Find where the given text appears and provide that cell's center as [x, y] coordinate. 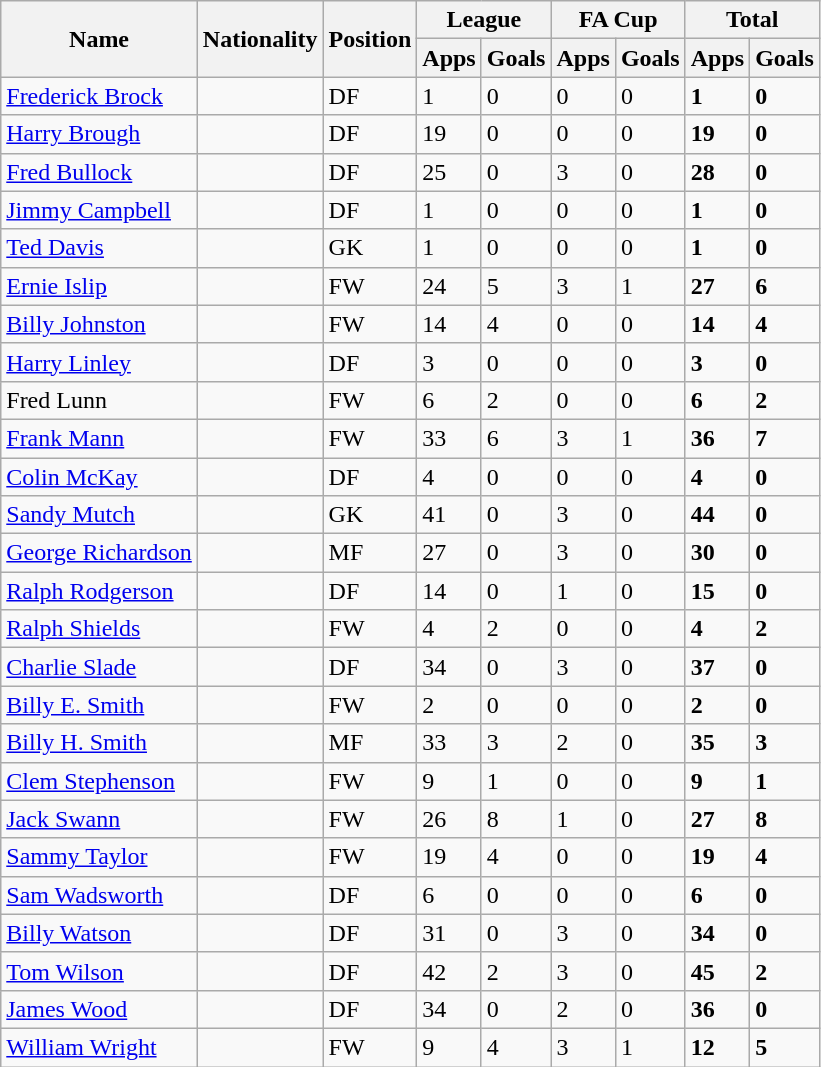
Nationality [260, 39]
42 [449, 971]
Frederick Brock [100, 96]
James Wood [100, 1009]
Tom Wilson [100, 971]
League [484, 20]
Sammy Taylor [100, 857]
Jimmy Campbell [100, 210]
28 [717, 172]
35 [717, 743]
William Wright [100, 1047]
George Richardson [100, 553]
26 [449, 819]
Harry Brough [100, 134]
7 [785, 438]
Charlie Slade [100, 667]
Frank Mann [100, 438]
Billy Johnston [100, 324]
45 [717, 971]
FA Cup [618, 20]
Colin McKay [100, 477]
44 [717, 515]
Sam Wadsworth [100, 895]
Fred Lunn [100, 400]
Ralph Rodgerson [100, 591]
Position [370, 39]
31 [449, 933]
30 [717, 553]
Ernie Islip [100, 286]
Harry Linley [100, 362]
Fred Bullock [100, 172]
24 [449, 286]
Name [100, 39]
Sandy Mutch [100, 515]
41 [449, 515]
Billy Watson [100, 933]
Total [752, 20]
37 [717, 667]
Ted Davis [100, 248]
Jack Swann [100, 819]
Billy H. Smith [100, 743]
Billy E. Smith [100, 705]
Clem Stephenson [100, 781]
12 [717, 1047]
15 [717, 591]
Ralph Shields [100, 629]
25 [449, 172]
